Search for the cell housing the specified text and yield its [X, Y] center coordinate. 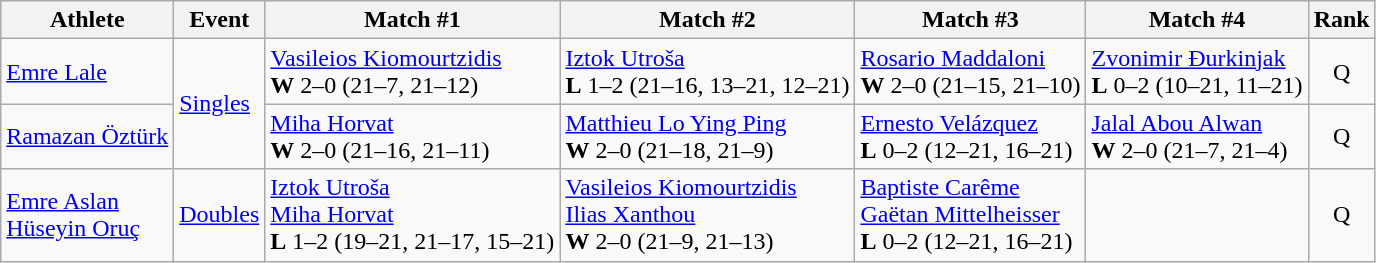
Ernesto VelázquezL 0–2 (12–21, 16–21) [970, 136]
Iztok UtrošaMiha HorvatL 1–2 (19–21, 21–17, 15–21) [412, 215]
Emre AslanHüseyin Oruç [88, 215]
Baptiste CarêmeGaëtan MittelheisserL 0–2 (12–21, 16–21) [970, 215]
Ramazan Öztürk [88, 136]
Match #4 [1197, 20]
Miha HorvatW 2–0 (21–16, 21–11) [412, 136]
Doubles [220, 215]
Emre Lale [88, 72]
Singles [220, 104]
Event [220, 20]
Jalal Abou AlwanW 2–0 (21–7, 21–4) [1197, 136]
Match #1 [412, 20]
Rank [1342, 20]
Vasileios KiomourtzidisW 2–0 (21–7, 21–12) [412, 72]
Zvonimir ĐurkinjakL 0–2 (10–21, 11–21) [1197, 72]
Matthieu Lo Ying PingW 2–0 (21–18, 21–9) [708, 136]
Match #2 [708, 20]
Vasileios KiomourtzidisIlias XanthouW 2–0 (21–9, 21–13) [708, 215]
Iztok UtrošaL 1–2 (21–16, 13–21, 12–21) [708, 72]
Match #3 [970, 20]
Athlete [88, 20]
Rosario MaddaloniW 2–0 (21–15, 21–10) [970, 72]
